Output the [X, Y] coordinate of the center of the cell containing the given text.  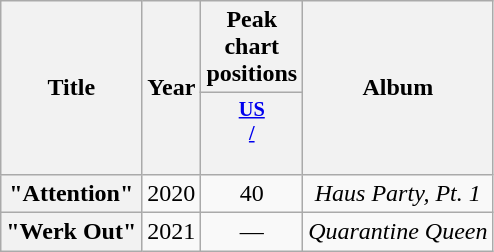
2020 [172, 193]
"Werk Out" [72, 232]
Title [72, 88]
"Attention" [72, 193]
Album [398, 88]
Haus Party, Pt. 1 [398, 193]
2021 [172, 232]
US/ [252, 134]
40 [252, 193]
Year [172, 88]
Peak chart positions [252, 47]
Quarantine Queen [398, 232]
— [252, 232]
